Provide the (X, Y) coordinate of the cell's center where the given text is located.  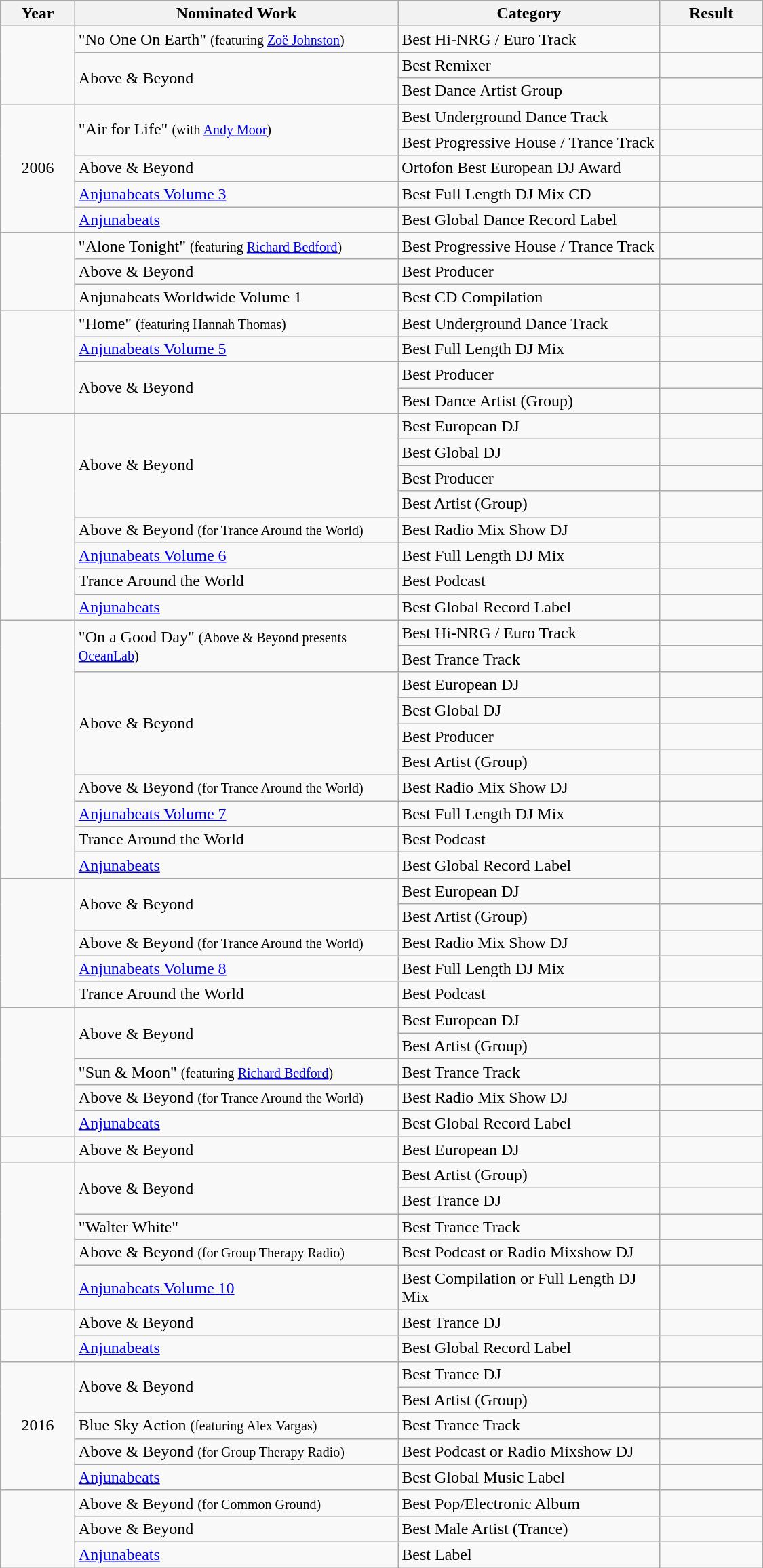
2006 (38, 168)
Blue Sky Action (featuring Alex Vargas) (236, 1426)
2016 (38, 1426)
Anjunabeats Volume 6 (236, 555)
Result (711, 14)
Best CD Compilation (529, 297)
Best Male Artist (Trance) (529, 1529)
Anjunabeats Volume 7 (236, 814)
Anjunabeats Volume 8 (236, 968)
"No One On Earth" (featuring Zoë Johnston) (236, 39)
Anjunabeats Volume 5 (236, 349)
Nominated Work (236, 14)
"Home" (featuring Hannah Thomas) (236, 324)
Best Remixer (529, 65)
Best Pop/Electronic Album (529, 1503)
"Alone Tonight" (featuring Richard Bedford) (236, 246)
"Air for Life" (with Andy Moor) (236, 130)
Best Dance Artist Group (529, 91)
Best Compilation or Full Length DJ Mix (529, 1287)
Anjunabeats Volume 3 (236, 194)
"On a Good Day" (Above & Beyond presents OceanLab) (236, 646)
Best Label (529, 1554)
Best Global Music Label (529, 1477)
Best Global Dance Record Label (529, 220)
"Walter White" (236, 1227)
Best Dance Artist (Group) (529, 401)
"Sun & Moon" (featuring Richard Bedford) (236, 1072)
Category (529, 14)
Above & Beyond (for Common Ground) (236, 1503)
Year (38, 14)
Anjunabeats Worldwide Volume 1 (236, 297)
Anjunabeats Volume 10 (236, 1287)
Best Full Length DJ Mix CD (529, 194)
Ortofon Best European DJ Award (529, 168)
